Provide the [X, Y] coordinate of the cell's center where the given text is located.  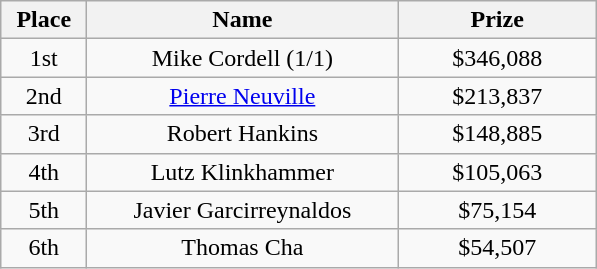
$75,154 [498, 210]
Javier Garcirreynaldos [242, 210]
Thomas Cha [242, 248]
Place [44, 20]
Name [242, 20]
Robert Hankins [242, 134]
1st [44, 58]
4th [44, 172]
Mike Cordell (1/1) [242, 58]
Prize [498, 20]
3rd [44, 134]
2nd [44, 96]
$213,837 [498, 96]
$346,088 [498, 58]
$54,507 [498, 248]
Lutz Klinkhammer [242, 172]
$105,063 [498, 172]
5th [44, 210]
$148,885 [498, 134]
6th [44, 248]
Pierre Neuville [242, 96]
